Return the [x, y] coordinate for the center point of the cell that contains the specified text.  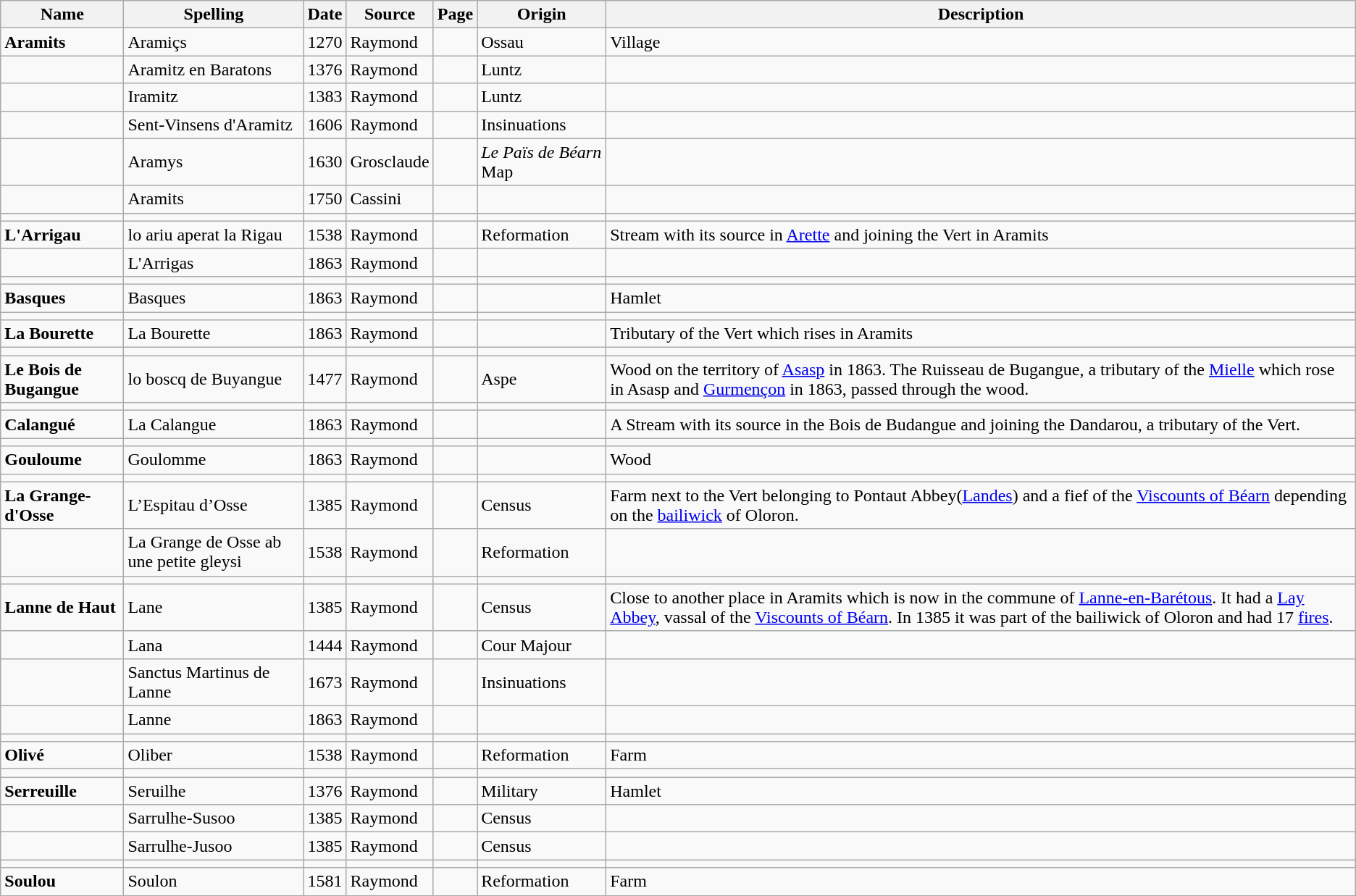
Page [455, 14]
L’Espitau d’Osse [214, 506]
Lana [214, 645]
Lane [214, 607]
Grosclaude [390, 162]
La Calangue [214, 424]
La Grange-d'Osse [62, 506]
Le Païs de Béarn Map [542, 162]
Serreuille [62, 791]
Ossau [542, 42]
1673 [325, 682]
Cour Majour [542, 645]
Sarrulhe-Jusoo [214, 846]
Tributary of the Vert which rises in Aramits [981, 334]
Le Bois de Bugangue [62, 380]
A Stream with its source in the Bois de Budangue and joining the Dandarou, a tributary of the Vert. [981, 424]
1270 [325, 42]
1606 [325, 125]
Iramitz [214, 97]
Military [542, 791]
Oliber [214, 755]
L'Arrigas [214, 262]
Origin [542, 14]
Soulon [214, 882]
Sarrulhe-Susoo [214, 818]
Aspe [542, 380]
Farm next to the Vert belonging to Pontaut Abbey(Landes) and a fief of the Viscounts of Béarn depending on the bailiwick of Oloron. [981, 506]
Source [390, 14]
Aramys [214, 162]
Aramiçs [214, 42]
L'Arrigau [62, 235]
Sanctus Martinus de Lanne [214, 682]
1477 [325, 380]
Aramitz en Baratons [214, 70]
1630 [325, 162]
Goulomme [214, 460]
Spelling [214, 14]
La Grange de Osse ab une petite gleysi [214, 552]
lo boscq de Buyangue [214, 380]
1444 [325, 645]
Stream with its source in Arette and joining the Vert in Aramits [981, 235]
Village [981, 42]
1750 [325, 199]
Lanne [214, 719]
Sent-Vinsens d'Aramitz [214, 125]
Date [325, 14]
Calangué [62, 424]
Gouloume [62, 460]
Seruilhe [214, 791]
Name [62, 14]
Cassini [390, 199]
1383 [325, 97]
1581 [325, 882]
Soulou [62, 882]
Description [981, 14]
Lanne de Haut [62, 607]
Wood [981, 460]
lo ariu aperat la Rigau [214, 235]
Olivé [62, 755]
